Scan for the cell matching the given text and deliver its (x, y) coordinate at center. 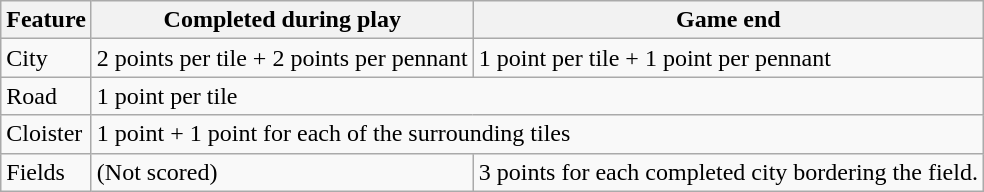
(Not scored) (282, 172)
2 points per tile + 2 points per pennant (282, 58)
1 point + 1 point for each of the surrounding tiles (537, 134)
City (46, 58)
Game end (728, 20)
Fields (46, 172)
1 point per tile (537, 96)
Completed during play (282, 20)
Feature (46, 20)
Cloister (46, 134)
3 points for each completed city bordering the field. (728, 172)
Road (46, 96)
1 point per tile + 1 point per pennant (728, 58)
